Search for the cell housing the specified text and yield its (X, Y) center coordinate. 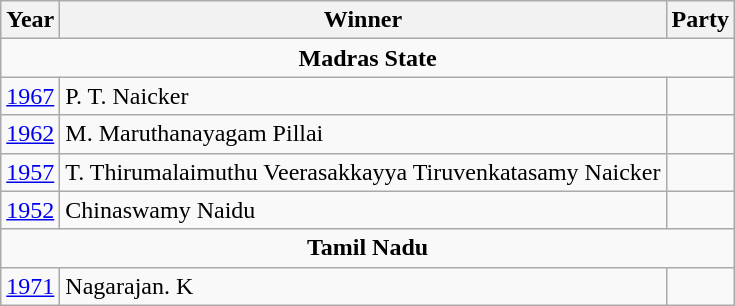
1957 (30, 172)
1952 (30, 210)
T. Thirumalaimuthu Veerasakkayya Tiruvenkatasamy Naicker (363, 172)
Chinaswamy Naidu (363, 210)
Madras State (368, 58)
Year (30, 20)
Winner (363, 20)
Tamil Nadu (368, 248)
Nagarajan. K (363, 286)
Party (700, 20)
1971 (30, 286)
1962 (30, 134)
1967 (30, 96)
P. T. Naicker (363, 96)
M. Maruthanayagam Pillai (363, 134)
